Extract the [x, y] coordinate from the center of the cell holding the provided text.  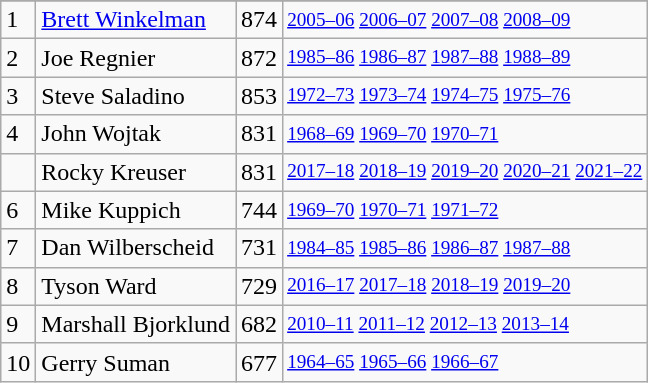
Joe Regnier [136, 58]
853 [260, 96]
6 [18, 210]
872 [260, 58]
Tyson Ward [136, 286]
1968–69 1969–70 1970–71 [465, 134]
10 [18, 362]
3 [18, 96]
682 [260, 324]
677 [260, 362]
Rocky Kreuser [136, 172]
1969–70 1970–71 1971–72 [465, 210]
Dan Wilberscheid [136, 248]
2016–17 2017–18 2018–19 2019–20 [465, 286]
Gerry Suman [136, 362]
731 [260, 248]
874 [260, 20]
1985–86 1986–87 1987–88 1988–89 [465, 58]
1964–65 1965–66 1966–67 [465, 362]
2017–18 2018–19 2019–20 2020–21 2021–22 [465, 172]
Mike Kuppich [136, 210]
Steve Saladino [136, 96]
Brett Winkelman [136, 20]
1972–73 1973–74 1974–75 1975–76 [465, 96]
Marshall Bjorklund [136, 324]
7 [18, 248]
1 [18, 20]
2010–11 2011–12 2012–13 2013–14 [465, 324]
2005–06 2006–07 2007–08 2008–09 [465, 20]
729 [260, 286]
9 [18, 324]
1984–85 1985–86 1986–87 1987–88 [465, 248]
4 [18, 134]
John Wojtak [136, 134]
2 [18, 58]
8 [18, 286]
744 [260, 210]
